Output the [X, Y] coordinate of the center of the cell containing the given text.  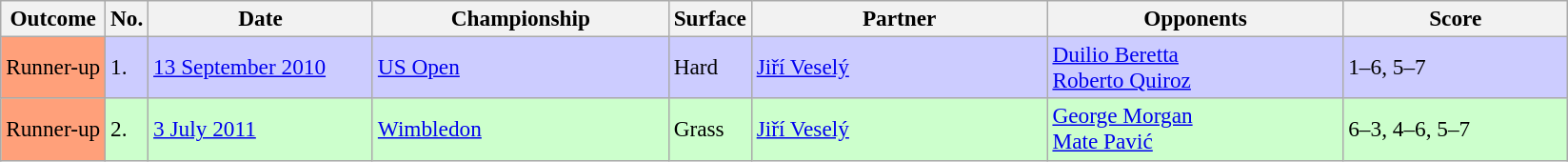
Opponents [1196, 18]
US Open [520, 67]
Surface [710, 18]
Championship [520, 18]
Hard [710, 67]
Grass [710, 130]
1. [128, 67]
Score [1456, 18]
1–6, 5–7 [1456, 67]
13 September 2010 [261, 67]
3 July 2011 [261, 130]
Partner [899, 18]
Date [261, 18]
2. [128, 130]
Outcome [53, 18]
George Morgan Mate Pavić [1196, 130]
Wimbledon [520, 130]
Duilio Beretta Roberto Quiroz [1196, 67]
6–3, 4–6, 5–7 [1456, 130]
No. [128, 18]
